Detect which cell encompasses the target text, then output its (X, Y) center coordinate. 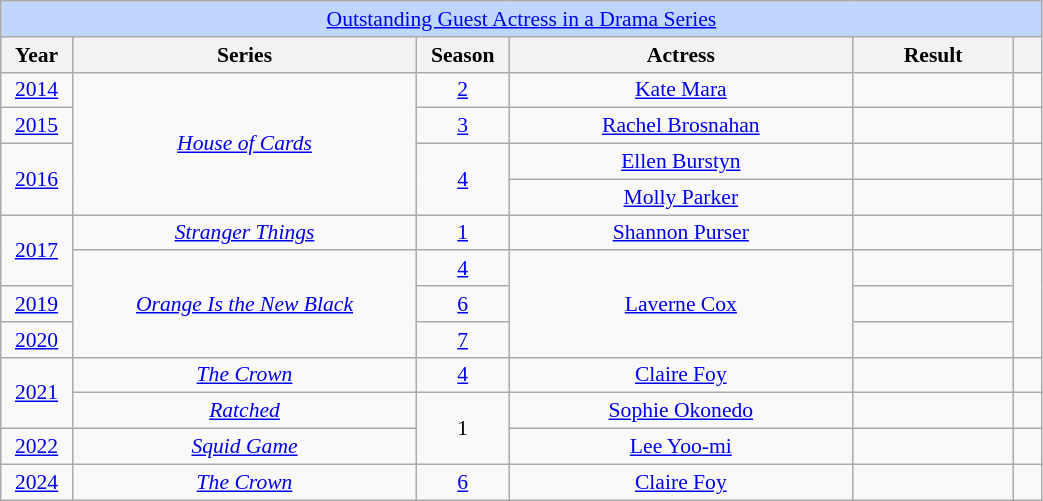
Year (37, 55)
Lee Yoo-mi (681, 447)
Squid Game (244, 447)
2019 (37, 304)
2015 (37, 126)
7 (463, 340)
Result (933, 55)
Ratched (244, 411)
Outstanding Guest Actress in a Drama Series (522, 19)
Molly Parker (681, 197)
Shannon Purser (681, 233)
3 (463, 126)
2024 (37, 482)
2014 (37, 90)
Series (244, 55)
Rachel Brosnahan (681, 126)
Stranger Things (244, 233)
Actress (681, 55)
Orange Is the New Black (244, 304)
2021 (37, 392)
2022 (37, 447)
Sophie Okonedo (681, 411)
Laverne Cox (681, 304)
2017 (37, 250)
Season (463, 55)
House of Cards (244, 143)
2020 (37, 340)
Ellen Burstyn (681, 162)
Kate Mara (681, 90)
2016 (37, 180)
2 (463, 90)
